Detect which cell encompasses the target text, then output its [X, Y] center coordinate. 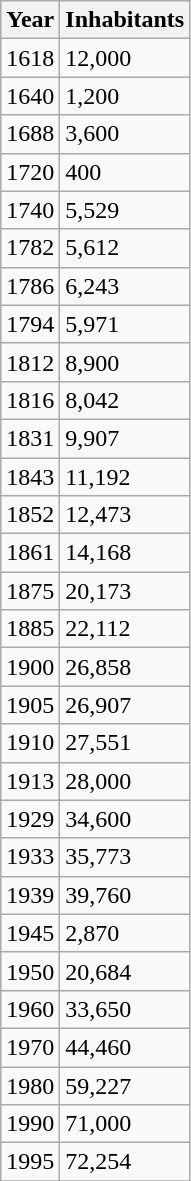
6,243 [125, 286]
1900 [30, 667]
1875 [30, 591]
1905 [30, 705]
1910 [30, 743]
71,000 [125, 1124]
26,858 [125, 667]
1945 [30, 933]
1812 [30, 362]
1688 [30, 134]
1740 [30, 210]
11,192 [125, 477]
1640 [30, 96]
5,971 [125, 324]
2,870 [125, 933]
12,473 [125, 515]
1960 [30, 1009]
39,760 [125, 895]
1852 [30, 515]
44,460 [125, 1047]
1933 [30, 857]
1929 [30, 819]
1816 [30, 400]
20,173 [125, 591]
1861 [30, 553]
1720 [30, 172]
1950 [30, 971]
1794 [30, 324]
8,900 [125, 362]
27,551 [125, 743]
1990 [30, 1124]
3,600 [125, 134]
26,907 [125, 705]
1782 [30, 248]
1913 [30, 781]
1786 [30, 286]
1843 [30, 477]
1,200 [125, 96]
72,254 [125, 1162]
1618 [30, 58]
22,112 [125, 629]
9,907 [125, 438]
Inhabitants [125, 20]
1970 [30, 1047]
1995 [30, 1162]
5,529 [125, 210]
34,600 [125, 819]
1885 [30, 629]
28,000 [125, 781]
59,227 [125, 1085]
33,650 [125, 1009]
35,773 [125, 857]
1939 [30, 895]
14,168 [125, 553]
5,612 [125, 248]
Year [30, 20]
20,684 [125, 971]
400 [125, 172]
1831 [30, 438]
1980 [30, 1085]
8,042 [125, 400]
12,000 [125, 58]
